Scan for the cell matching the given text and deliver its [x, y] coordinate at center. 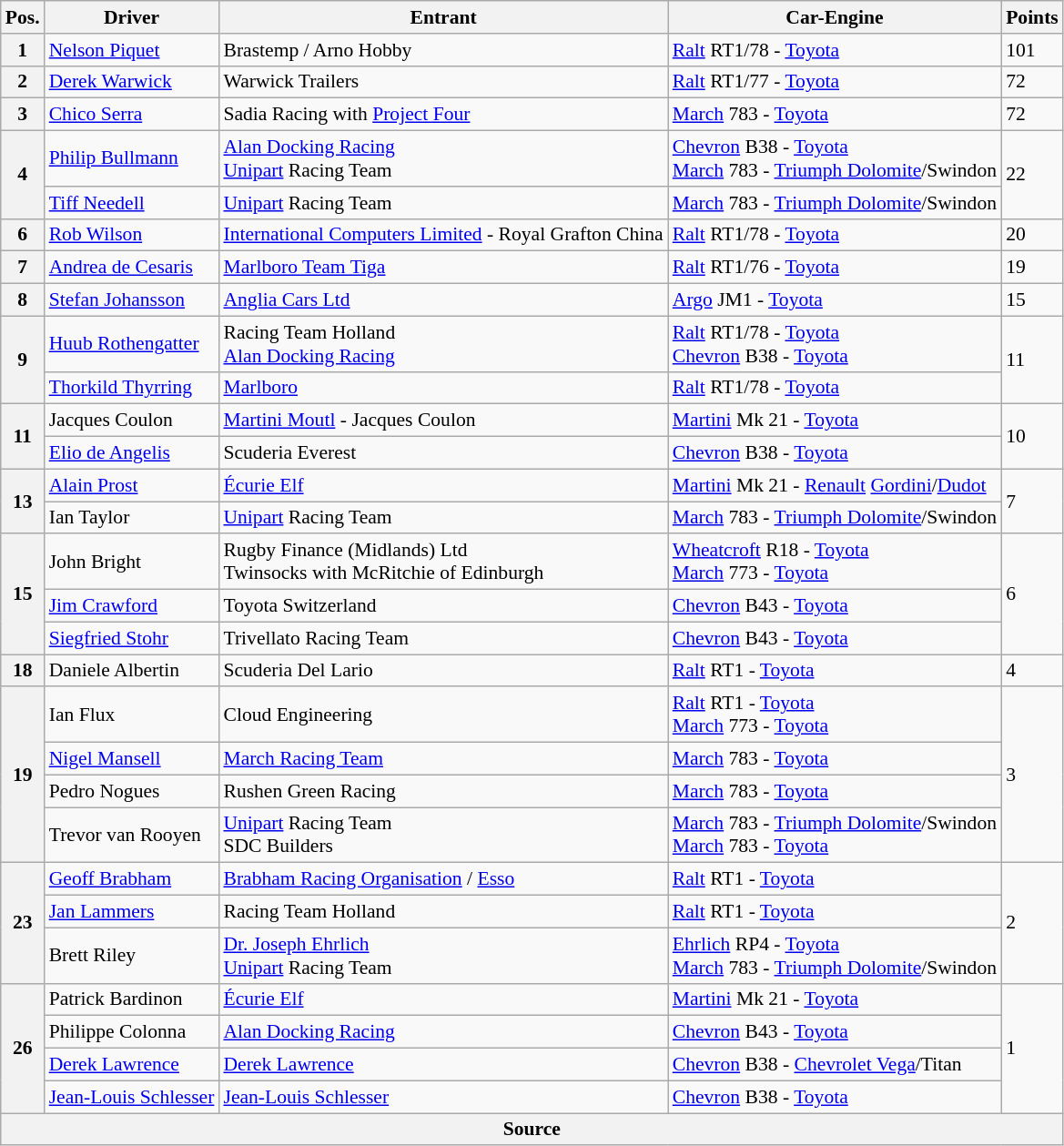
13 [23, 501]
Jacques Coulon [132, 421]
Chevron B38 - ToyotaMarch 783 - Triumph Dolomite/Swindon [835, 158]
Ralt RT1/78 - ToyotaChevron B38 - Toyota [835, 344]
Cloud Engineering [442, 715]
Huub Rothengatter [132, 344]
Ian Flux [132, 715]
John Bright [132, 563]
Chevron B38 - Chevrolet Vega/Titan [835, 1065]
22 [1032, 175]
Source [532, 1130]
Pos. [23, 17]
Patrick Bardinon [132, 999]
Warwick Trailers [442, 82]
Wheatcroft R18 - ToyotaMarch 773 - Toyota [835, 563]
Pedro Nogues [132, 791]
Ralt RT1 - ToyotaMarch 773 - Toyota [835, 715]
Alain Prost [132, 485]
Geoff Brabham [132, 879]
Stefan Johansson [132, 300]
Ralt RT1/77 - Toyota [835, 82]
Chico Serra [132, 115]
Sadia Racing with Project Four [442, 115]
Brabham Racing Organisation / Esso [442, 879]
Rob Wilson [132, 235]
Elio de Angelis [132, 453]
Scuderia Everest [442, 453]
Trevor van Rooyen [132, 836]
Driver [132, 17]
Martini Moutl - Jacques Coulon [442, 421]
March 783 - Triumph Dolomite/SwindonMarch 783 - Toyota [835, 836]
March Racing Team [442, 759]
Andrea de Cesaris [132, 268]
Scuderia Del Lario [442, 671]
Philip Bullmann [132, 158]
Alan Docking Racing [442, 1032]
Rugby Finance (Midlands) LtdTwinsocks with McRitchie of Edinburgh [442, 563]
Alan Docking RacingUnipart Racing Team [442, 158]
International Computers Limited - Royal Grafton China [442, 235]
Entrant [442, 17]
Points [1032, 17]
Martini Mk 21 - Renault Gordini/Dudot [835, 485]
Ralt RT1/76 - Toyota [835, 268]
Derek Warwick [132, 82]
Ian Taylor [132, 518]
Nigel Mansell [132, 759]
101 [1032, 50]
Toyota Switzerland [442, 606]
23 [23, 923]
Trivellato Racing Team [442, 638]
Siegfried Stohr [132, 638]
26 [23, 1048]
Brett Riley [132, 956]
Jan Lammers [132, 912]
Daniele Albertin [132, 671]
Thorkild Thyrring [132, 388]
Anglia Cars Ltd [442, 300]
Jim Crawford [132, 606]
Ehrlich RP4 - ToyotaMarch 783 - Triumph Dolomite/Swindon [835, 956]
10 [1032, 437]
Tiff Needell [132, 203]
8 [23, 300]
18 [23, 671]
20 [1032, 235]
Racing Team HollandAlan Docking Racing [442, 344]
Marlboro [442, 388]
Nelson Piquet [132, 50]
Marlboro Team Tiga [442, 268]
9 [23, 360]
Car-Engine [835, 17]
Philippe Colonna [132, 1032]
Brastemp / Arno Hobby [442, 50]
Argo JM1 - Toyota [835, 300]
Racing Team Holland [442, 912]
Dr. Joseph EhrlichUnipart Racing Team [442, 956]
Unipart Racing TeamSDC Builders [442, 836]
Rushen Green Racing [442, 791]
